Find where the given text appears and provide that cell's center as (X, Y) coordinate. 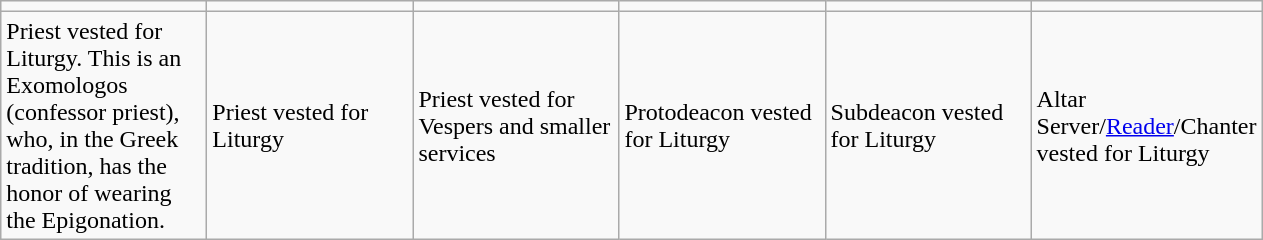
Altar Server/Reader/Chanter vested for Liturgy (1146, 126)
Priest vested for Liturgy. This is an Exomologos (confessor priest), who, in the Greek tradition, has the honor of wearing the Epigonation. (104, 126)
Priest vested for Vespers and smaller services (516, 126)
Subdeacon vested for Liturgy (928, 126)
Priest vested for Liturgy (310, 126)
Protodeacon vested for Liturgy (722, 126)
